Provide the (X, Y) coordinate of the cell's center where the given text is located.  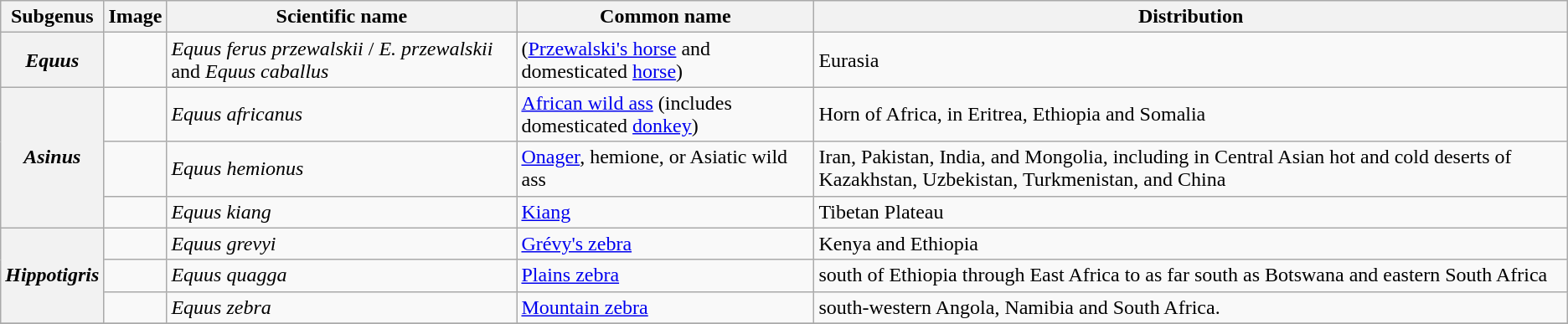
Equus africanus (342, 114)
Subgenus (52, 17)
Onager, hemione, or Asiatic wild ass (665, 169)
Kenya and Ethiopia (1191, 244)
Equus kiang (342, 212)
Common name (665, 17)
Hippotigris (52, 275)
Horn of Africa, in Eritrea, Ethiopia and Somalia (1191, 114)
Equus zebra (342, 307)
Equus ferus przewalskii / E. przewalskii and Equus caballus (342, 60)
Tibetan Plateau (1191, 212)
Eurasia (1191, 60)
Equus (52, 60)
Plains zebra (665, 275)
(Przewalski's horse and domesticated horse) (665, 60)
Equus grevyi (342, 244)
Grévy's zebra (665, 244)
Scientific name (342, 17)
Asinus (52, 157)
Mountain zebra (665, 307)
south of Ethiopia through East Africa to as far south as Botswana and eastern South Africa (1191, 275)
Kiang (665, 212)
Image (136, 17)
Distribution (1191, 17)
Iran, Pakistan, India, and Mongolia, including in Central Asian hot and cold deserts of Kazakhstan, Uzbekistan, Turkmenistan, and China (1191, 169)
south-western Angola, Namibia and South Africa. (1191, 307)
African wild ass (includes domesticated donkey) (665, 114)
Equus hemionus (342, 169)
Equus quagga (342, 275)
